Identify which cell holds the provided text, then report its (X, Y) central coordinate. 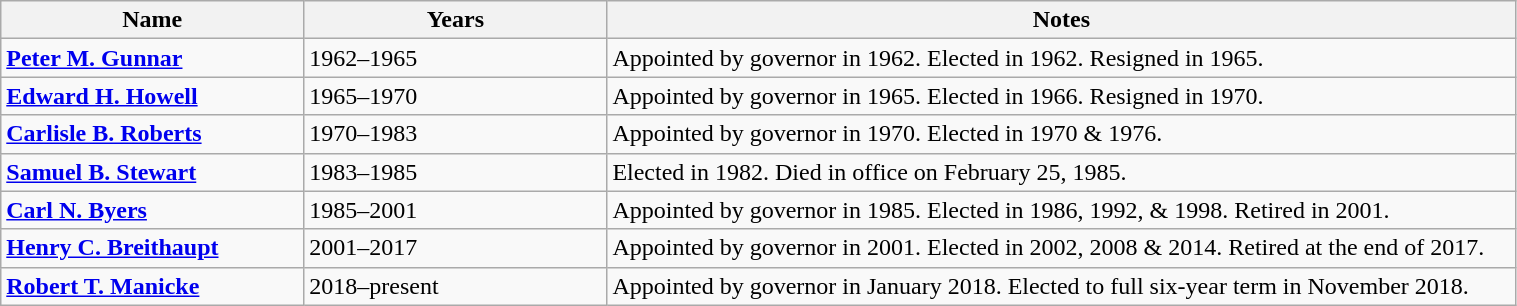
2001–2017 (456, 248)
Name (152, 20)
Samuel B. Stewart (152, 172)
Notes (1062, 20)
Years (456, 20)
1985–2001 (456, 210)
Appointed by governor in 1962. Elected in 1962. Resigned in 1965. (1062, 58)
Robert T. Manicke (152, 286)
Carl N. Byers (152, 210)
Elected in 1982. Died in office on February 25, 1985. (1062, 172)
1962–1965 (456, 58)
Appointed by governor in 1985. Elected in 1986, 1992, & 1998. Retired in 2001. (1062, 210)
Appointed by governor in 1970. Elected in 1970 & 1976. (1062, 134)
Appointed by governor in 1965. Elected in 1966. Resigned in 1970. (1062, 96)
1983–1985 (456, 172)
1970–1983 (456, 134)
Henry C. Breithaupt (152, 248)
1965–1970 (456, 96)
2018–present (456, 286)
Appointed by governor in 2001. Elected in 2002, 2008 & 2014. Retired at the end of 2017. (1062, 248)
Edward H. Howell (152, 96)
Appointed by governor in January 2018. Elected to full six-year term in November 2018. (1062, 286)
Peter M. Gunnar (152, 58)
Carlisle B. Roberts (152, 134)
